Scan for the cell matching the given text and deliver its [x, y] coordinate at center. 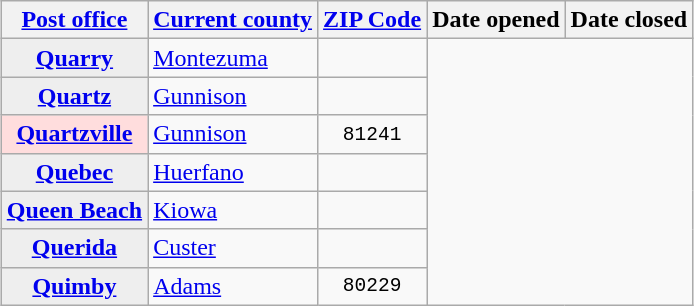
Querida [74, 248]
Adams [233, 286]
Current county [233, 20]
Huerfano [233, 172]
Kiowa [233, 210]
Date closed [629, 20]
Montezuma [233, 58]
Quarry [74, 58]
Date opened [496, 20]
Quartz [74, 96]
Quebec [74, 172]
Quartzville [74, 134]
Quimby [74, 286]
ZIP Code [372, 20]
80229 [372, 286]
Post office [74, 20]
Queen Beach [74, 210]
81241 [372, 134]
Custer [233, 248]
